Return the (X, Y) coordinate for the center point of the cell that contains the specified text.  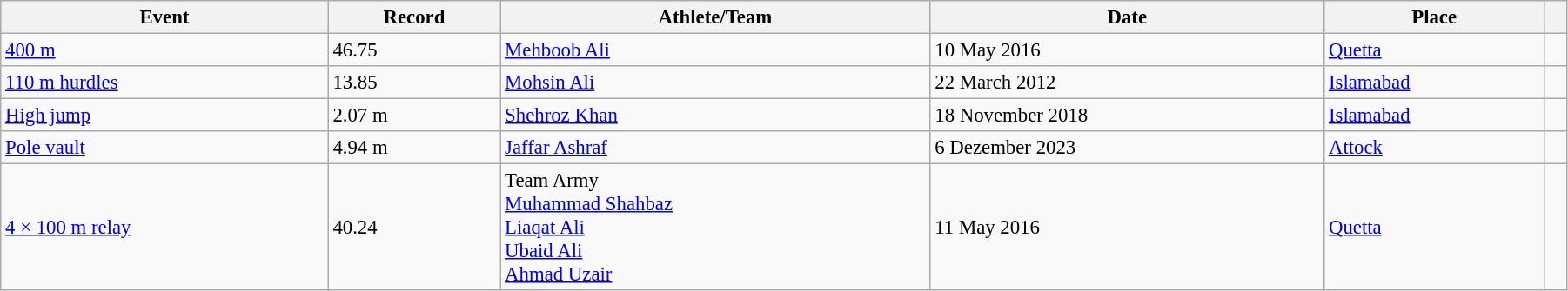
22 March 2012 (1128, 83)
Pole vault (164, 148)
10 May 2016 (1128, 50)
Mohsin Ali (715, 83)
Event (164, 17)
40.24 (414, 228)
110 m hurdles (164, 83)
4.94 m (414, 148)
Record (414, 17)
6 Dezember 2023 (1128, 148)
Shehroz Khan (715, 116)
400 m (164, 50)
4 × 100 m relay (164, 228)
Jaffar Ashraf (715, 148)
13.85 (414, 83)
Place (1434, 17)
18 November 2018 (1128, 116)
Athlete/Team (715, 17)
11 May 2016 (1128, 228)
46.75 (414, 50)
High jump (164, 116)
Attock (1434, 148)
Team ArmyMuhammad ShahbazLiaqat AliUbaid AliAhmad Uzair (715, 228)
Date (1128, 17)
2.07 m (414, 116)
Mehboob Ali (715, 50)
